Search for the cell housing the specified text and yield its [x, y] center coordinate. 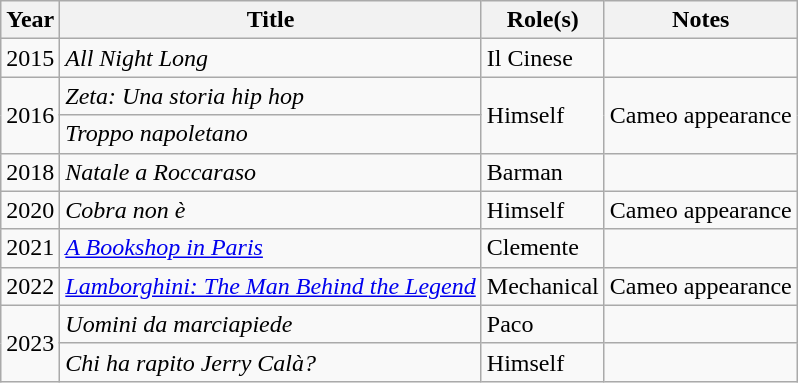
Uomini da marciapiede [270, 324]
Mechanical [542, 286]
2020 [30, 210]
Notes [700, 20]
All Night Long [270, 58]
2015 [30, 58]
Barman [542, 172]
2016 [30, 115]
2023 [30, 343]
2022 [30, 286]
Zeta: Una storia hip hop [270, 96]
Chi ha rapito Jerry Calà? [270, 362]
2018 [30, 172]
Paco [542, 324]
Troppo napoletano [270, 134]
Clemente [542, 248]
Il Cinese [542, 58]
Role(s) [542, 20]
Year [30, 20]
Cobra non è [270, 210]
Title [270, 20]
A Bookshop in Paris [270, 248]
2021 [30, 248]
Natale a Roccaraso [270, 172]
Lamborghini: The Man Behind the Legend [270, 286]
